Return (x, y) of the center of cell containing provided text 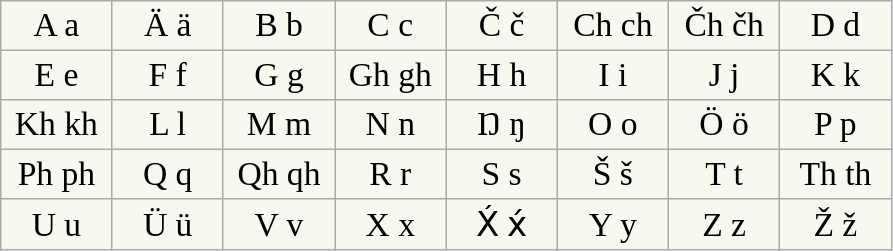
S s (502, 175)
U u (56, 224)
X x (390, 224)
O o (612, 125)
H h (502, 76)
Čh čh (724, 26)
F f (168, 76)
Ä ä (168, 26)
R r (390, 175)
X́ x́ (502, 224)
Ü ü (168, 224)
M m (278, 125)
Ö ö (724, 125)
A a (56, 26)
Ž ž (836, 224)
Ph ph (56, 175)
G g (278, 76)
Qh qh (278, 175)
E e (56, 76)
Q q (168, 175)
D d (836, 26)
P p (836, 125)
B b (278, 26)
Z z (724, 224)
L l (168, 125)
I i (612, 76)
Kh kh (56, 125)
Gh gh (390, 76)
J j (724, 76)
Th th (836, 175)
Y y (612, 224)
N n (390, 125)
C c (390, 26)
V v (278, 224)
T t (724, 175)
Š š (612, 175)
K k (836, 76)
Ŋ ŋ (502, 125)
Č č (502, 26)
Ch ch (612, 26)
